Determine the (X, Y) coordinate at the center of the cell enclosing the given text.  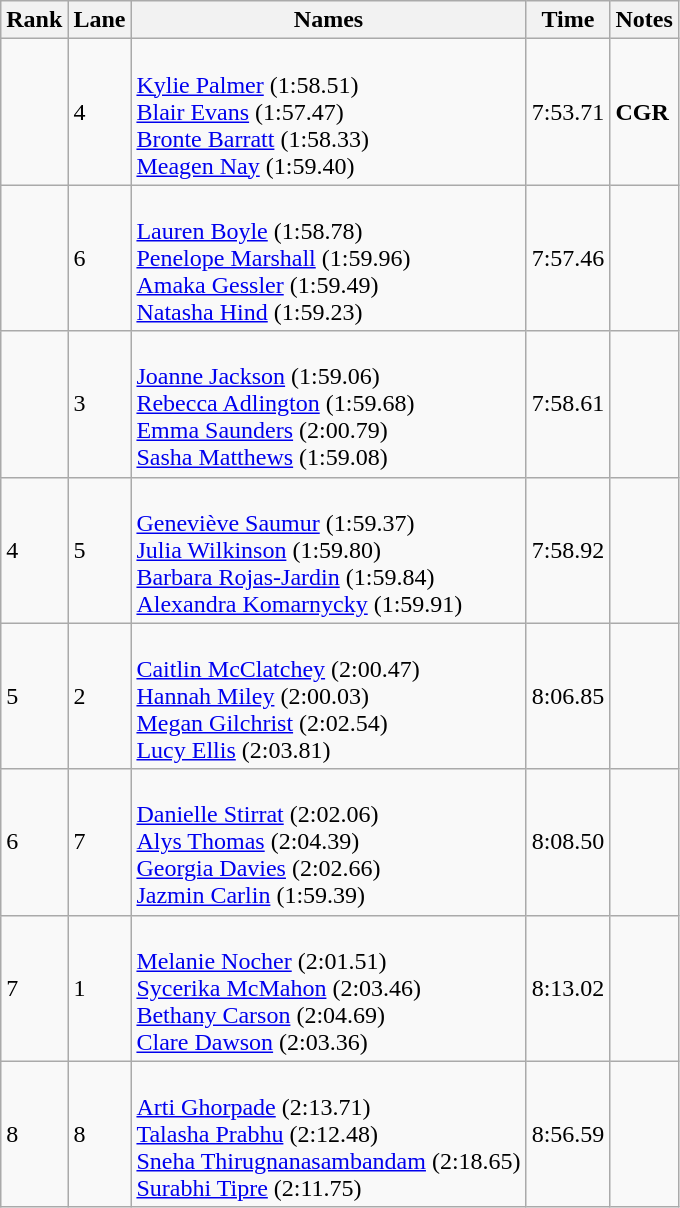
Notes (644, 20)
Lane (100, 20)
Kylie Palmer (1:58.51)Blair Evans (1:57.47)Bronte Barratt (1:58.33)Meagen Nay (1:59.40) (328, 112)
CGR (644, 112)
7:57.46 (568, 258)
Danielle Stirrat (2:02.06)Alys Thomas (2:04.39)Georgia Davies (2:02.66)Jazmin Carlin (1:59.39) (328, 842)
8:56.59 (568, 1134)
Melanie Nocher (2:01.51)Sycerika McMahon (2:03.46)Bethany Carson (2:04.69)Clare Dawson (2:03.36) (328, 988)
Names (328, 20)
Arti Ghorpade (2:13.71)Talasha Prabhu (2:12.48)Sneha Thirugnanasambandam (2:18.65)Surabhi Tipre (2:11.75) (328, 1134)
8:08.50 (568, 842)
8:13.02 (568, 988)
3 (100, 404)
Rank (34, 20)
7:53.71 (568, 112)
1 (100, 988)
7:58.61 (568, 404)
Time (568, 20)
2 (100, 696)
Caitlin McClatchey (2:00.47)Hannah Miley (2:00.03)Megan Gilchrist (2:02.54)Lucy Ellis (2:03.81) (328, 696)
8:06.85 (568, 696)
7:58.92 (568, 550)
Joanne Jackson (1:59.06)Rebecca Adlington (1:59.68)Emma Saunders (2:00.79)Sasha Matthews (1:59.08) (328, 404)
Geneviève Saumur (1:59.37)Julia Wilkinson (1:59.80)Barbara Rojas-Jardin (1:59.84)Alexandra Komarnycky (1:59.91) (328, 550)
Lauren Boyle (1:58.78)Penelope Marshall (1:59.96)Amaka Gessler (1:59.49)Natasha Hind (1:59.23) (328, 258)
